Extract the (x, y) coordinate from the center of the cell holding the provided text.  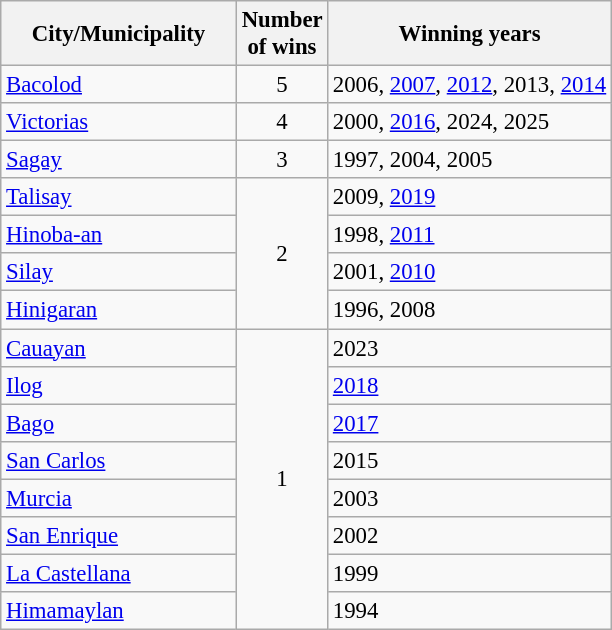
2003 (470, 498)
Bacolod (119, 85)
1998, 2011 (470, 235)
1996, 2008 (470, 310)
2 (282, 253)
Number of wins (282, 34)
2015 (470, 460)
Ilog (119, 385)
Hinigaran (119, 310)
San Carlos (119, 460)
Himamaylan (119, 611)
Cauayan (119, 348)
Silay (119, 273)
5 (282, 85)
Winning years (470, 34)
2017 (470, 423)
Talisay (119, 197)
2023 (470, 348)
Hinoba-an (119, 235)
2001, 2010 (470, 273)
City/Municipality (119, 34)
2002 (470, 536)
2018 (470, 385)
La Castellana (119, 573)
2009, 2019 (470, 197)
1997, 2004, 2005 (470, 160)
1994 (470, 611)
Sagay (119, 160)
1 (282, 480)
Bago (119, 423)
1999 (470, 573)
3 (282, 160)
2000, 2016, 2024, 2025 (470, 122)
4 (282, 122)
Murcia (119, 498)
Victorias (119, 122)
2006, 2007, 2012, 2013, 2014 (470, 85)
San Enrique (119, 536)
